Scan for the cell matching the given text and deliver its [x, y] coordinate at center. 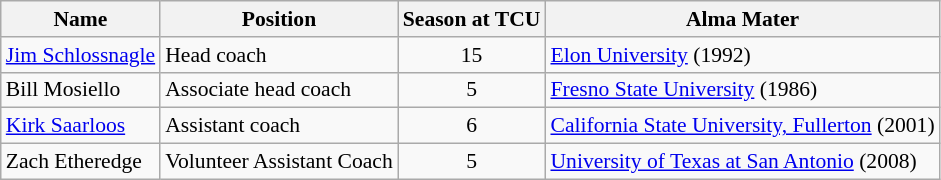
Position [279, 19]
University of Texas at San Antonio (2008) [742, 162]
California State University, Fullerton (2001) [742, 126]
Assistant coach [279, 126]
Volunteer Assistant Coach [279, 162]
Name [80, 19]
6 [472, 126]
Fresno State University (1986) [742, 90]
Alma Mater [742, 19]
Kirk Saarloos [80, 126]
15 [472, 55]
Head coach [279, 55]
Zach Etheredge [80, 162]
Associate head coach [279, 90]
Elon University (1992) [742, 55]
Bill Mosiello [80, 90]
Jim Schlossnagle [80, 55]
Season at TCU [472, 19]
